Pinpoint the cell where the given text exists, returning its [X, Y] midpoint coordinate. 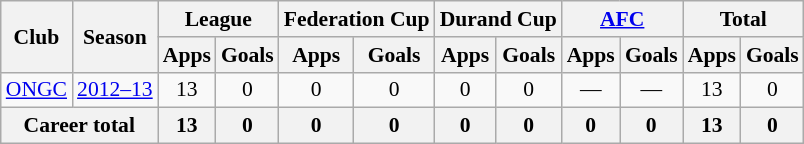
Federation Cup [357, 19]
Career total [80, 126]
Durand Cup [498, 19]
ONGC [36, 90]
Season [115, 36]
Club [36, 36]
League [218, 19]
2012–13 [115, 90]
AFC [622, 19]
Total [744, 19]
